Provide the (x, y) coordinate of the cell's center where the given text is located.  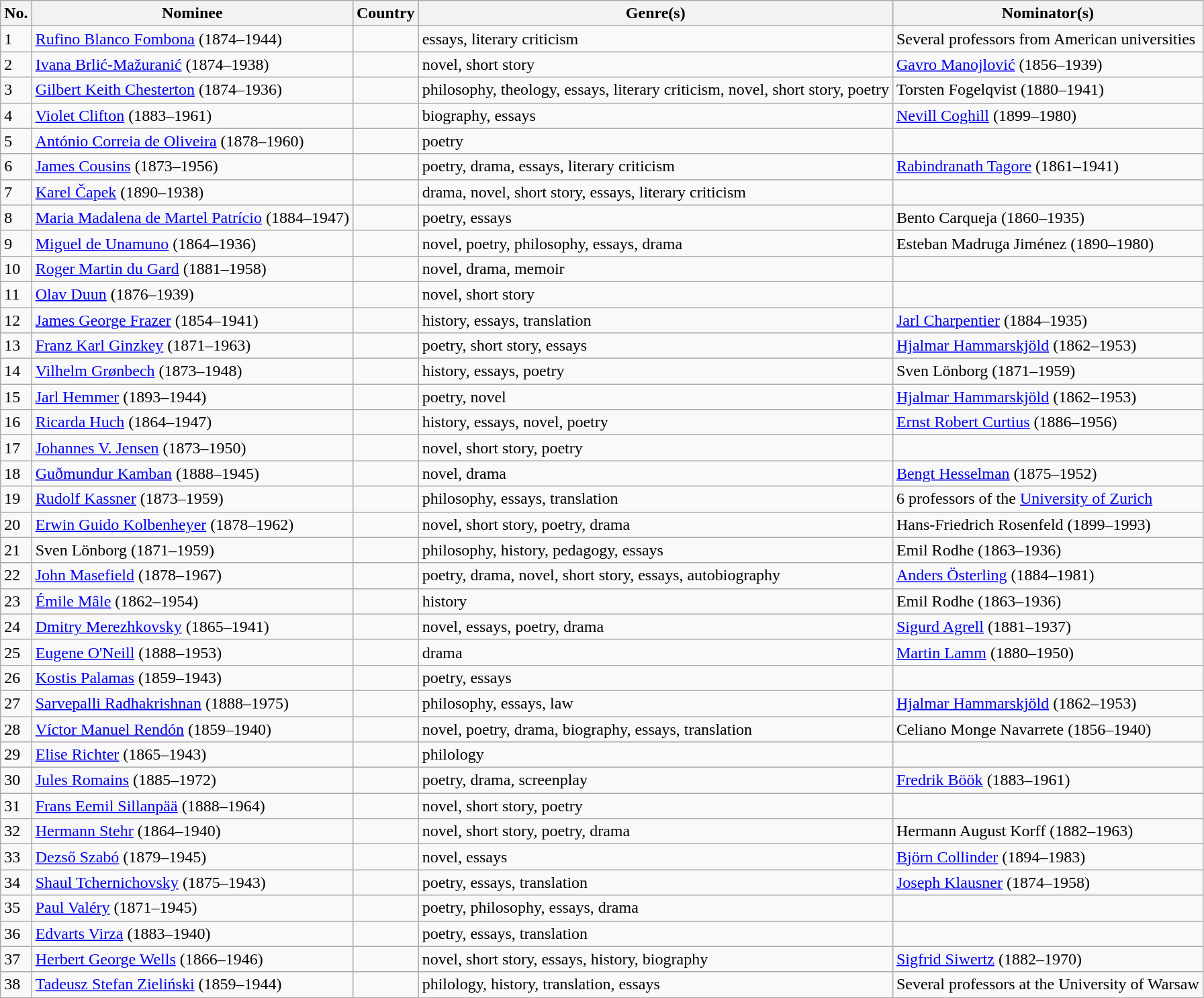
Genre(s) (655, 13)
poetry, drama, screenplay (655, 780)
9 (16, 243)
Jarl Hemmer (1893–1944) (192, 397)
Sarvepalli Radhakrishnan (1888–1975) (192, 703)
31 (16, 806)
poetry, short story, essays (655, 346)
Johannes V. Jensen (1873–1950) (192, 448)
drama (655, 652)
16 (16, 422)
12 (16, 320)
20 (16, 525)
7 (16, 192)
history (655, 601)
36 (16, 934)
Tadeusz Stefan Zieliński (1859–1944) (192, 985)
14 (16, 371)
Miguel de Unamuno (1864–1936) (192, 243)
33 (16, 857)
philosophy, theology, essays, literary criticism, novel, short story, poetry (655, 90)
philosophy, essays, translation (655, 499)
Rabindranath Tagore (1861–1941) (1048, 167)
Hermann August Korff (1882–1963) (1048, 831)
poetry, philosophy, essays, drama (655, 908)
15 (16, 397)
philology (655, 755)
38 (16, 985)
poetry, drama, novel, short story, essays, autobiography (655, 576)
29 (16, 755)
Esteban Madruga Jiménez (1890–1980) (1048, 243)
18 (16, 473)
drama, novel, short story, essays, literary criticism (655, 192)
essays, literary criticism (655, 39)
No. (16, 13)
37 (16, 959)
24 (16, 627)
19 (16, 499)
Gavro Manojlović (1856–1939) (1048, 64)
2 (16, 64)
Víctor Manuel Rendón (1859–1940) (192, 729)
Martin Lamm (1880–1950) (1048, 652)
Bengt Hesselman (1875–1952) (1048, 473)
novel, essays (655, 857)
34 (16, 882)
novel, drama, memoir (655, 269)
Rufino Blanco Fombona (1874–1944) (192, 39)
6 professors of the University of Zurich (1048, 499)
4 (16, 116)
Gilbert Keith Chesterton (1874–1936) (192, 90)
Sigfrid Siwertz (1882–1970) (1048, 959)
23 (16, 601)
history, essays, translation (655, 320)
10 (16, 269)
Fredrik Böök (1883–1961) (1048, 780)
history, essays, novel, poetry (655, 422)
Sigurd Agrell (1881–1937) (1048, 627)
8 (16, 218)
6 (16, 167)
26 (16, 678)
35 (16, 908)
Hermann Stehr (1864–1940) (192, 831)
Frans Eemil Sillanpää (1888–1964) (192, 806)
Erwin Guido Kolbenheyer (1878–1962) (192, 525)
James George Frazer (1854–1941) (192, 320)
Björn Collinder (1894–1983) (1048, 857)
3 (16, 90)
poetry (655, 141)
novel, poetry, philosophy, essays, drama (655, 243)
21 (16, 550)
Ricarda Huch (1864–1947) (192, 422)
Rudolf Kassner (1873–1959) (192, 499)
22 (16, 576)
Karel Čapek (1890–1938) (192, 192)
17 (16, 448)
Ernst Robert Curtius (1886–1956) (1048, 422)
Torsten Fogelqvist (1880–1941) (1048, 90)
novel, poetry, drama, biography, essays, translation (655, 729)
Several professors at the University of Warsaw (1048, 985)
Dmitry Merezhkovsky (1865–1941) (192, 627)
biography, essays (655, 116)
Guðmundur Kamban (1888–1945) (192, 473)
Elise Richter (1865–1943) (192, 755)
27 (16, 703)
António Correia de Oliveira (1878–1960) (192, 141)
Shaul Tchernichovsky (1875–1943) (192, 882)
28 (16, 729)
Joseph Klausner (1874–1958) (1048, 882)
30 (16, 780)
novel, drama (655, 473)
5 (16, 141)
Celiano Monge Navarrete (1856–1940) (1048, 729)
Dezső Szabó (1879–1945) (192, 857)
Violet Clifton (1883–1961) (192, 116)
Nominee (192, 13)
history, essays, poetry (655, 371)
Several professors from American universities (1048, 39)
James Cousins (1873–1956) (192, 167)
philosophy, history, pedagogy, essays (655, 550)
Hans-Friedrich Rosenfeld (1899–1993) (1048, 525)
Olav Duun (1876–1939) (192, 294)
Kostis Palamas (1859–1943) (192, 678)
Ivana Brlić-Mažuranić (1874–1938) (192, 64)
Paul Valéry (1871–1945) (192, 908)
11 (16, 294)
Country (385, 13)
philology, history, translation, essays (655, 985)
novel, short story, essays, history, biography (655, 959)
25 (16, 652)
John Masefield (1878–1967) (192, 576)
Roger Martin du Gard (1881–1958) (192, 269)
novel, essays, poetry, drama (655, 627)
Eugene O'Neill (1888–1953) (192, 652)
32 (16, 831)
Anders Österling (1884–1981) (1048, 576)
Jules Romains (1885–1972) (192, 780)
Herbert George Wells (1866–1946) (192, 959)
1 (16, 39)
Émile Mâle (1862–1954) (192, 601)
Edvarts Virza (1883–1940) (192, 934)
Vilhelm Grønbech (1873–1948) (192, 371)
Nominator(s) (1048, 13)
Maria Madalena de Martel Patrício (1884–1947) (192, 218)
Nevill Coghill (1899–1980) (1048, 116)
poetry, novel (655, 397)
Franz Karl Ginzkey (1871–1963) (192, 346)
13 (16, 346)
poetry, drama, essays, literary criticism (655, 167)
Jarl Charpentier (1884–1935) (1048, 320)
Bento Carqueja (1860–1935) (1048, 218)
philosophy, essays, law (655, 703)
